For the text-containing cell, return its midpoint in (X, Y) coordinate format. 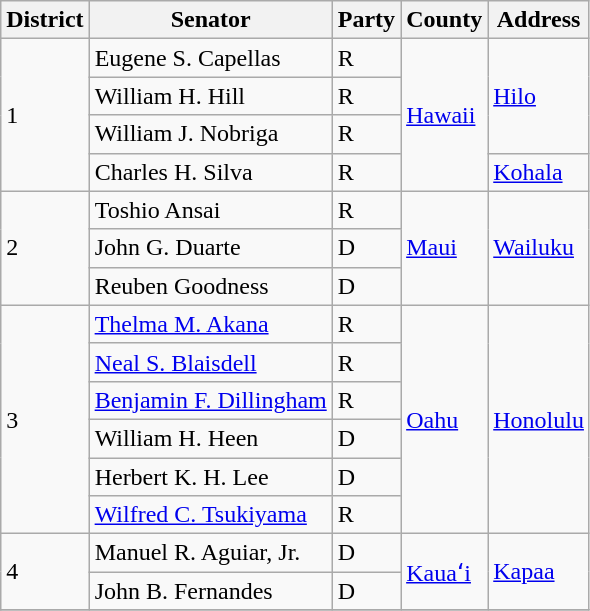
Kapaa (539, 572)
Honolulu (539, 419)
Maui (444, 248)
Reuben Goodness (210, 286)
County (444, 20)
Oahu (444, 419)
Party (366, 20)
William H. Heen (210, 438)
William H. Hill (210, 96)
Kauaʻi (444, 572)
Address (539, 20)
Hawaii (444, 115)
Kohala (539, 172)
Charles H. Silva (210, 172)
District (45, 20)
4 (45, 572)
3 (45, 419)
Wilfred C. Tsukiyama (210, 515)
Manuel R. Aguiar, Jr. (210, 553)
John G. Duarte (210, 248)
Senator (210, 20)
Thelma M. Akana (210, 324)
Toshio Ansai (210, 210)
1 (45, 115)
Neal S. Blaisdell (210, 362)
Benjamin F. Dillingham (210, 400)
Wailuku (539, 248)
William J. Nobriga (210, 134)
2 (45, 248)
Eugene S. Capellas (210, 58)
Hilo (539, 96)
John B. Fernandes (210, 591)
Herbert K. H. Lee (210, 477)
